Determine the [X, Y] coordinate at the center of the cell enclosing the given text.  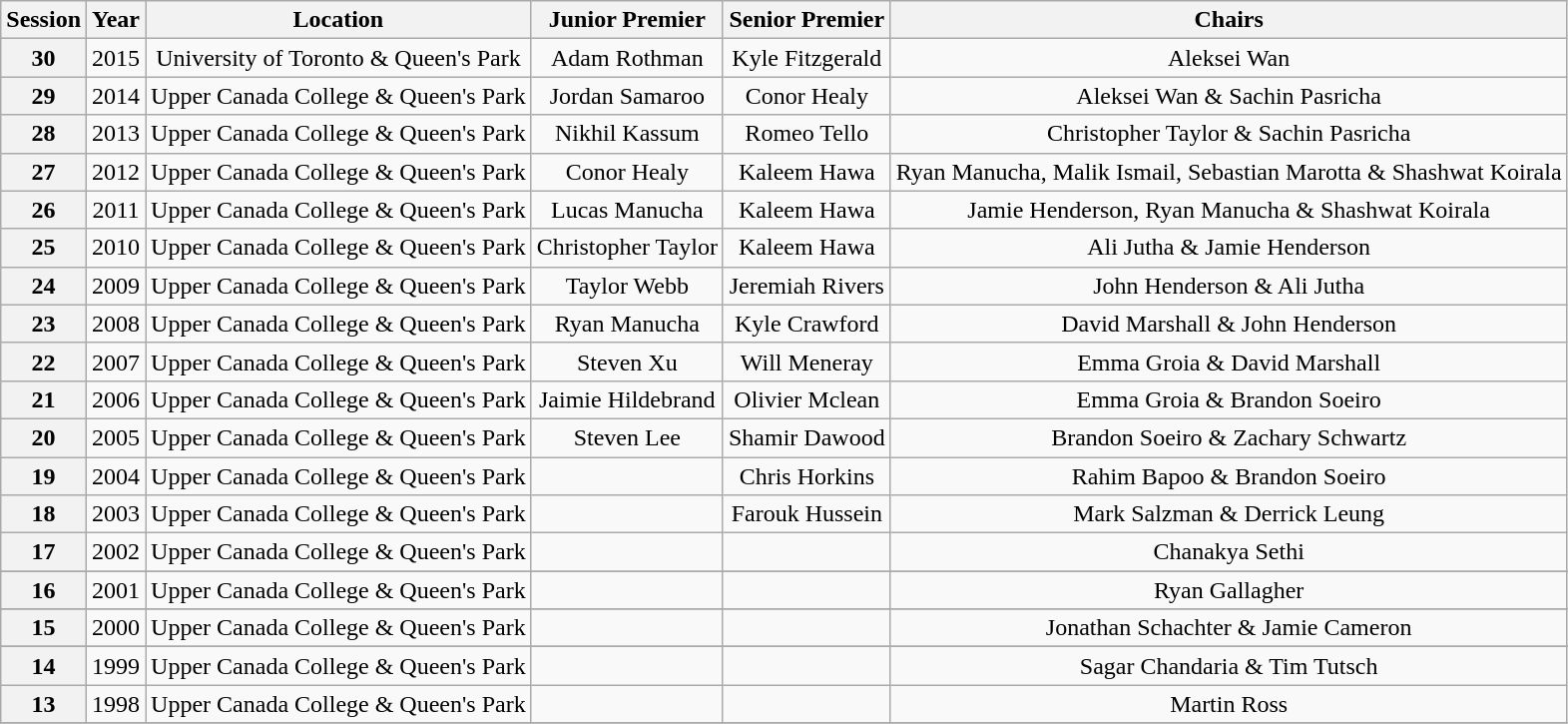
29 [44, 96]
Lucas Manucha [627, 210]
Ryan Manucha [627, 324]
1998 [116, 704]
Senior Premier [806, 20]
23 [44, 324]
21 [44, 399]
2009 [116, 286]
2000 [116, 628]
Emma Groia & Brandon Soeiro [1229, 399]
John Henderson & Ali Jutha [1229, 286]
22 [44, 362]
Jeremiah Rivers [806, 286]
Will Meneray [806, 362]
Jonathan Schachter & Jamie Cameron [1229, 628]
University of Toronto & Queen's Park [339, 58]
14 [44, 666]
Rahim Bapoo & Brandon Soeiro [1229, 476]
24 [44, 286]
2008 [116, 324]
2015 [116, 58]
Ryan Manucha, Malik Ismail, Sebastian Marotta & Shashwat Koirala [1229, 172]
Ryan Gallagher [1229, 590]
Adam Rothman [627, 58]
17 [44, 552]
Session [44, 20]
28 [44, 134]
Ali Jutha & Jamie Henderson [1229, 248]
Chairs [1229, 20]
Romeo Tello [806, 134]
2011 [116, 210]
2005 [116, 437]
2001 [116, 590]
Taylor Webb [627, 286]
2010 [116, 248]
Chris Horkins [806, 476]
Christopher Taylor & Sachin Pasricha [1229, 134]
Mark Salzman & Derrick Leung [1229, 514]
20 [44, 437]
2007 [116, 362]
13 [44, 704]
Jordan Samaroo [627, 96]
18 [44, 514]
Brandon Soeiro & Zachary Schwartz [1229, 437]
2003 [116, 514]
Junior Premier [627, 20]
30 [44, 58]
Christopher Taylor [627, 248]
Chanakya Sethi [1229, 552]
Jamie Henderson, Ryan Manucha & Shashwat Koirala [1229, 210]
Year [116, 20]
2014 [116, 96]
Steven Xu [627, 362]
David Marshall & John Henderson [1229, 324]
2004 [116, 476]
Steven Lee [627, 437]
Emma Groia & David Marshall [1229, 362]
Farouk Hussein [806, 514]
15 [44, 628]
2006 [116, 399]
Aleksei Wan [1229, 58]
2013 [116, 134]
Sagar Chandaria & Tim Tutsch [1229, 666]
Nikhil Kassum [627, 134]
Olivier Mclean [806, 399]
Martin Ross [1229, 704]
Kyle Fitzgerald [806, 58]
19 [44, 476]
26 [44, 210]
2012 [116, 172]
Jaimie Hildebrand [627, 399]
27 [44, 172]
Aleksei Wan & Sachin Pasricha [1229, 96]
1999 [116, 666]
25 [44, 248]
2002 [116, 552]
Location [339, 20]
Shamir Dawood [806, 437]
16 [44, 590]
Kyle Crawford [806, 324]
